Locate the cell with the specified text and output its (x, y) center coordinate. 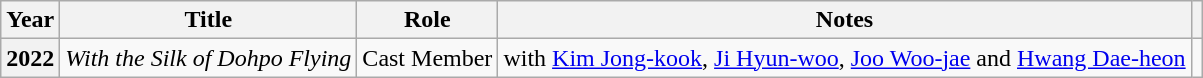
Notes (844, 20)
Title (208, 20)
With the Silk of Dohpo Flying (208, 58)
Year (30, 20)
2022 (30, 58)
with Kim Jong-kook, Ji Hyun-woo, Joo Woo-jae and Hwang Dae-heon (844, 58)
Role (428, 20)
Cast Member (428, 58)
